From the cell containing the given text, extract its center point as (x, y) coordinate. 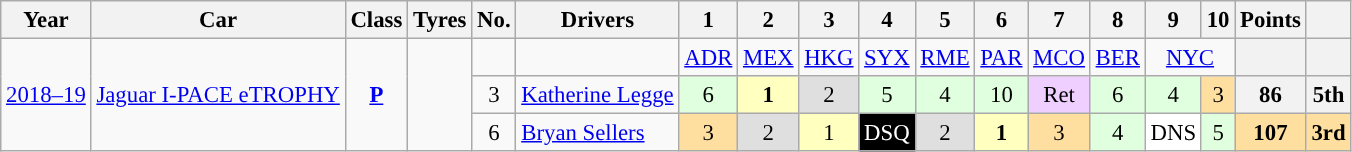
Tyres (440, 20)
NYC (1190, 58)
Class (376, 20)
2018–19 (46, 96)
RME (945, 58)
107 (1270, 133)
5th (1328, 95)
7 (1060, 20)
Points (1270, 20)
P (376, 96)
Jaguar I-PACE eTROPHY (218, 96)
MEX (768, 58)
PAR (1002, 58)
DSQ (887, 133)
9 (1173, 20)
MCO (1060, 58)
Drivers (598, 20)
SYX (887, 58)
BER (1118, 58)
No. (494, 20)
86 (1270, 95)
Year (46, 20)
Bryan Sellers (598, 133)
Katherine Legge (598, 95)
Car (218, 20)
3rd (1328, 133)
8 (1118, 20)
ADR (708, 58)
DNS (1173, 133)
Ret (1060, 95)
HKG (829, 58)
